For the text-containing cell, return its midpoint in (X, Y) coordinate format. 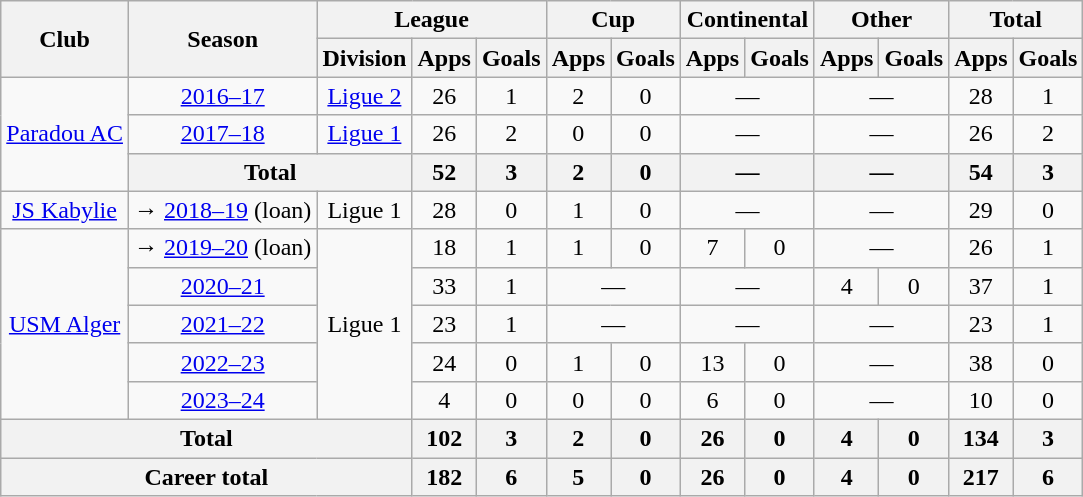
102 (444, 438)
54 (981, 172)
29 (981, 210)
2022–23 (222, 362)
5 (578, 477)
Ligue 2 (364, 96)
Career total (206, 477)
JS Kabylie (65, 210)
24 (444, 362)
2016–17 (222, 96)
7 (712, 248)
→ 2019–20 (loan) (222, 248)
10 (981, 400)
2017–18 (222, 134)
Division (364, 58)
33 (444, 286)
13 (712, 362)
Season (222, 39)
2020–21 (222, 286)
Other (881, 20)
2021–22 (222, 324)
USM Alger (65, 324)
52 (444, 172)
League (432, 20)
2023–24 (222, 400)
Cup (613, 20)
Club (65, 39)
134 (981, 438)
Continental (747, 20)
217 (981, 477)
182 (444, 477)
38 (981, 362)
18 (444, 248)
37 (981, 286)
→ 2018–19 (loan) (222, 210)
Paradou AC (65, 134)
